For the text-containing cell, return its midpoint in [X, Y] coordinate format. 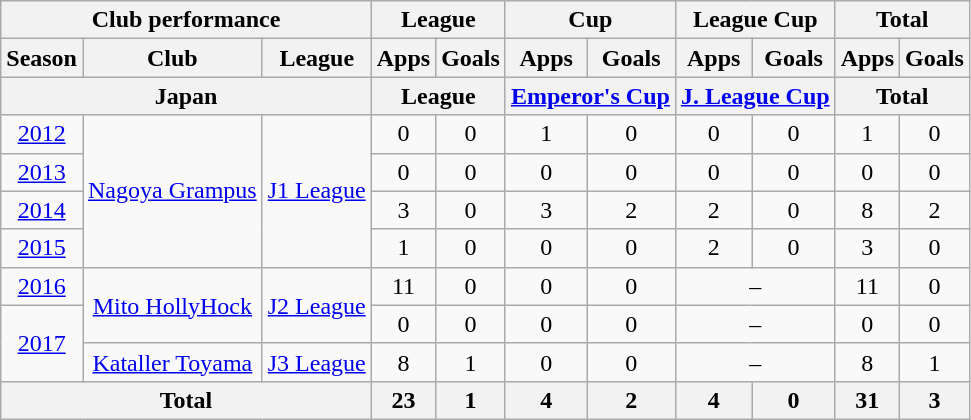
J. League Cup [755, 96]
2017 [42, 343]
Kataller Toyama [172, 362]
J3 League [316, 362]
Season [42, 58]
J2 League [316, 305]
Japan [186, 96]
Club [172, 58]
2014 [42, 210]
31 [867, 400]
J1 League [316, 191]
2013 [42, 172]
Club performance [186, 20]
League Cup [755, 20]
2015 [42, 248]
Mito HollyHock [172, 305]
2016 [42, 286]
Emperor's Cup [590, 96]
Nagoya Grampus [172, 191]
2012 [42, 134]
23 [403, 400]
Cup [590, 20]
